Search for the cell housing the specified text and yield its [X, Y] center coordinate. 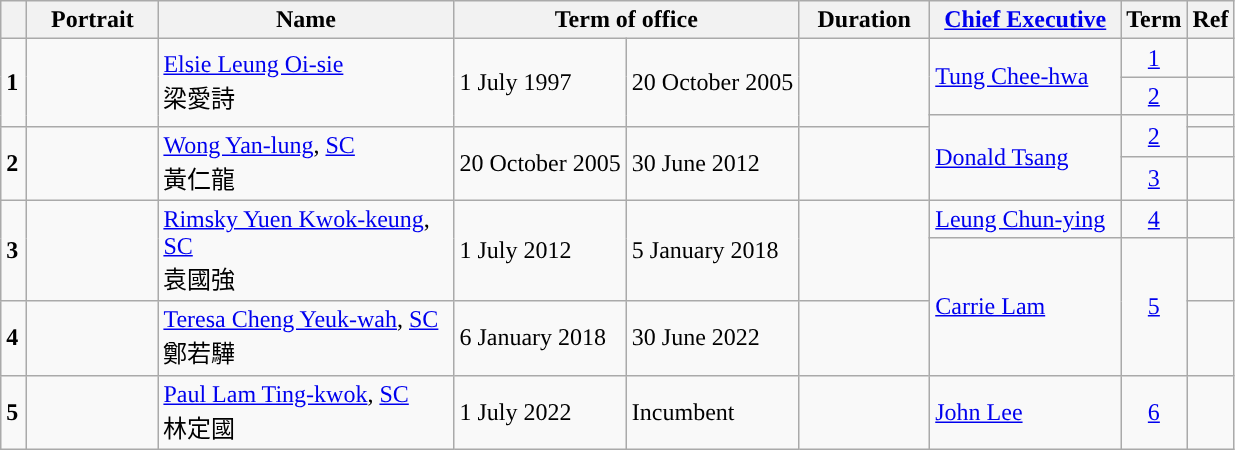
Rimsky Yuen Kwok-keung, SC袁國強 [306, 250]
Carrie Lam [1026, 306]
Donald Tsang [1026, 158]
1 July 1997 [540, 82]
30 June 2012 [712, 163]
Portrait [92, 20]
Chief Executive [1026, 20]
John Lee [1026, 412]
6 [1154, 412]
Paul Lam Ting-kwok, SC林定國 [306, 412]
6 January 2018 [540, 338]
30 June 2022 [712, 338]
Wong Yan-lung, SC黃仁龍 [306, 163]
Name [306, 20]
5 January 2018 [712, 250]
1 July 2022 [540, 412]
Leung Chun-ying [1026, 219]
Teresa Cheng Yeuk-wah, SC鄭若驊 [306, 338]
Term [1154, 20]
1 July 2012 [540, 250]
Elsie Leung Oi-sie梁愛詩 [306, 82]
Term of office [626, 20]
Ref [1210, 20]
Tung Chee-hwa [1026, 77]
Incumbent [712, 412]
Duration [864, 20]
